Return the [X, Y] coordinate for the center point of the cell that contains the specified text.  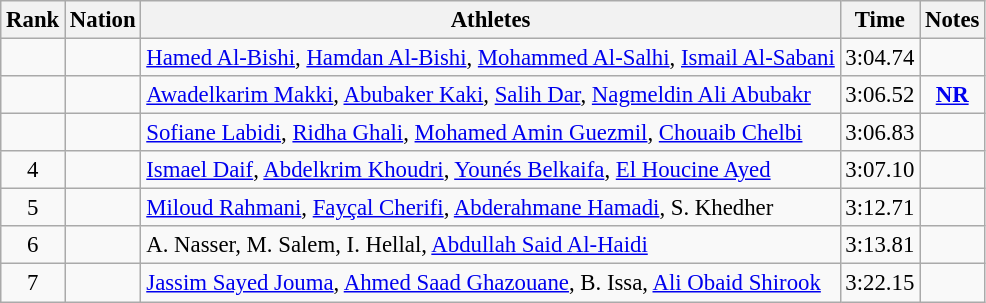
Miloud Rahmani, Fayçal Cherifi, Abderahmane Hamadi, S. Khedher [490, 208]
7 [33, 283]
Rank [33, 20]
3:06.83 [880, 133]
Nation [103, 20]
3:22.15 [880, 283]
3:06.52 [880, 95]
Athletes [490, 20]
4 [33, 170]
Time [880, 20]
Ismael Daif, Abdelkrim Khoudri, Younés Belkaifa, El Houcine Ayed [490, 170]
6 [33, 245]
3:07.10 [880, 170]
Awadelkarim Makki, Abubaker Kaki, Salih Dar, Nagmeldin Ali Abubakr [490, 95]
Sofiane Labidi, Ridha Ghali, Mohamed Amin Guezmil, Chouaib Chelbi [490, 133]
Notes [952, 20]
Hamed Al-Bishi, Hamdan Al-Bishi, Mohammed Al-Salhi, Ismail Al-Sabani [490, 58]
NR [952, 95]
3:12.71 [880, 208]
3:04.74 [880, 58]
A. Nasser, M. Salem, I. Hellal, Abdullah Said Al-Haidi [490, 245]
3:13.81 [880, 245]
Jassim Sayed Jouma, Ahmed Saad Ghazouane, B. Issa, Ali Obaid Shirook [490, 283]
5 [33, 208]
